Pinpoint the cell where the given text exists, returning its (X, Y) midpoint coordinate. 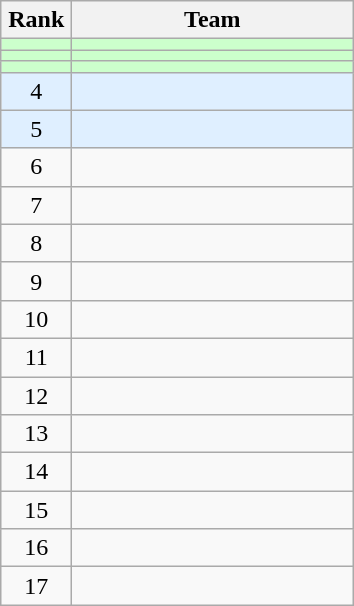
14 (36, 472)
8 (36, 243)
17 (36, 586)
9 (36, 281)
4 (36, 91)
5 (36, 129)
12 (36, 395)
Team (212, 20)
Rank (36, 20)
16 (36, 548)
7 (36, 205)
10 (36, 319)
6 (36, 167)
13 (36, 434)
15 (36, 510)
11 (36, 357)
